Return the [x, y] coordinate for the center point of the cell that contains the specified text.  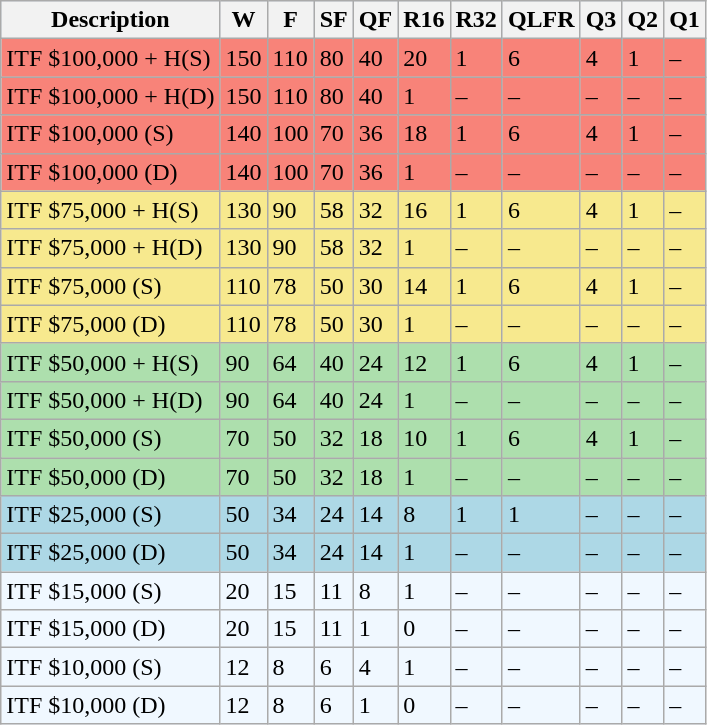
ITF $25,000 (S) [110, 515]
ITF $15,000 (D) [110, 629]
ITF $75,000 + H(D) [110, 248]
16 [424, 210]
ITF $100,000 + H(D) [110, 96]
ITF $75,000 (S) [110, 286]
ITF $10,000 (S) [110, 667]
Description [110, 20]
ITF $100,000 (D) [110, 172]
QLFR [541, 20]
ITF $15,000 (S) [110, 591]
10 [424, 438]
ITF $50,000 + H(S) [110, 362]
Q2 [643, 20]
ITF $100,000 + H(S) [110, 58]
QF [375, 20]
R32 [476, 20]
ITF $50,000 (D) [110, 477]
R16 [424, 20]
Q1 [685, 20]
ITF $10,000 (D) [110, 705]
ITF $50,000 (S) [110, 438]
SF [334, 20]
ITF $25,000 (D) [110, 553]
ITF $50,000 + H(D) [110, 400]
Q3 [601, 20]
ITF $75,000 (D) [110, 324]
ITF $100,000 (S) [110, 134]
ITF $75,000 + H(S) [110, 210]
F [290, 20]
W [244, 20]
